Provide the (X, Y) coordinate of the cell's center where the given text is located.  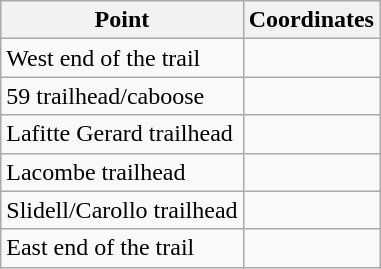
West end of the trail (122, 58)
Point (122, 20)
East end of the trail (122, 248)
Slidell/Carollo trailhead (122, 210)
59 trailhead/caboose (122, 96)
Coordinates (311, 20)
Lacombe trailhead (122, 172)
Lafitte Gerard trailhead (122, 134)
